For the text-containing cell, return its midpoint in (X, Y) coordinate format. 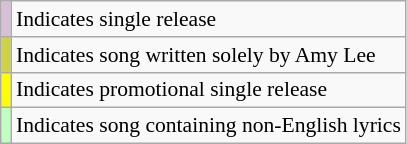
Indicates song written solely by Amy Lee (208, 55)
Indicates promotional single release (208, 90)
Indicates single release (208, 19)
Indicates song containing non-English lyrics (208, 126)
